Detect which cell encompasses the target text, then output its [x, y] center coordinate. 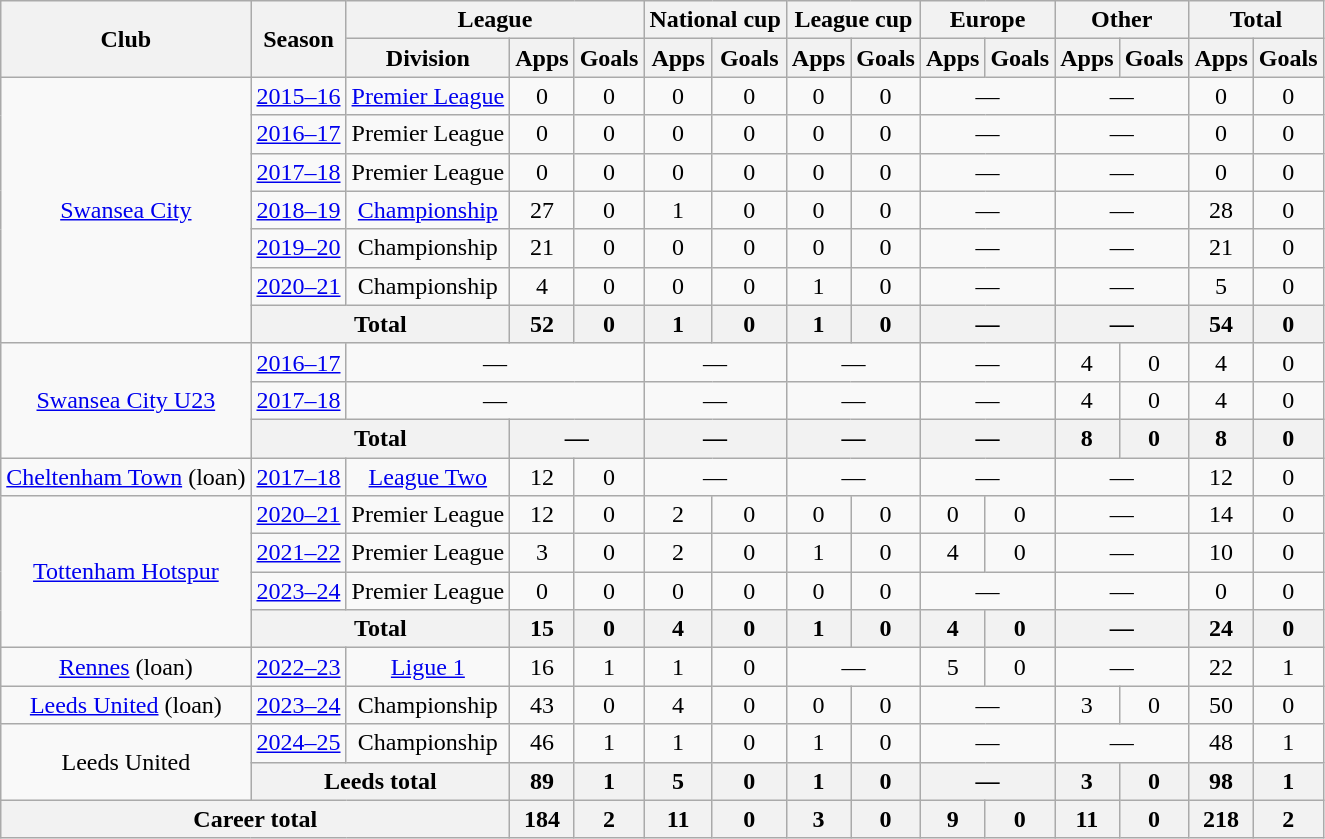
10 [1221, 553]
Swansea City [126, 210]
184 [542, 819]
50 [1221, 705]
22 [1221, 667]
Other [1122, 20]
16 [542, 667]
Season [298, 39]
League [495, 20]
Europe [987, 20]
89 [542, 781]
28 [1221, 210]
2024–25 [298, 743]
2015–16 [298, 96]
Leeds United (loan) [126, 705]
2022–23 [298, 667]
43 [542, 705]
Career total [256, 819]
Swansea City U23 [126, 400]
15 [542, 629]
Ligue 1 [428, 667]
Cheltenham Town (loan) [126, 477]
9 [952, 819]
2018–19 [298, 210]
46 [542, 743]
14 [1221, 515]
52 [542, 324]
League cup [853, 20]
Leeds United [126, 762]
Club [126, 39]
2021–22 [298, 553]
27 [542, 210]
Tottenham Hotspur [126, 572]
98 [1221, 781]
218 [1221, 819]
Division [428, 58]
54 [1221, 324]
2019–20 [298, 248]
League Two [428, 477]
Rennes (loan) [126, 667]
Leeds total [380, 781]
48 [1221, 743]
National cup [715, 20]
24 [1221, 629]
